Search for the cell housing the specified text and yield its (X, Y) center coordinate. 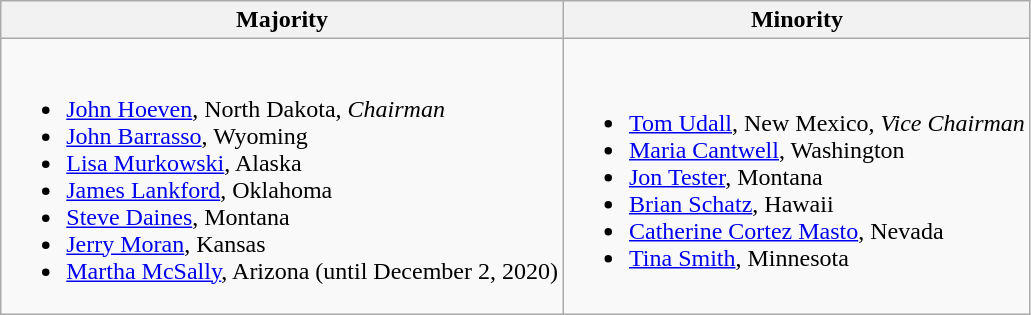
Majority (282, 20)
Minority (796, 20)
